Search for the cell housing the specified text and yield its [X, Y] center coordinate. 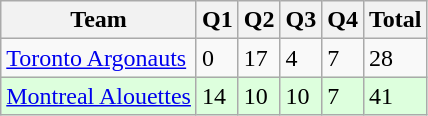
4 [301, 58]
Q3 [301, 20]
Total [395, 20]
0 [217, 58]
14 [217, 96]
28 [395, 58]
Q2 [259, 20]
Montreal Alouettes [99, 96]
17 [259, 58]
Team [99, 20]
Toronto Argonauts [99, 58]
Q4 [343, 20]
Q1 [217, 20]
41 [395, 96]
